Pinpoint the cell where the given text exists, returning its [X, Y] midpoint coordinate. 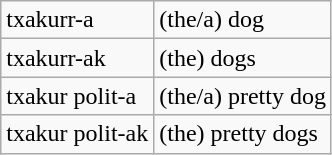
(the) pretty dogs [243, 134]
(the/a) pretty dog [243, 96]
txakurr-ak [78, 58]
txakurr-a [78, 20]
txakur polit-a [78, 96]
(the) dogs [243, 58]
txakur polit-ak [78, 134]
(the/a) dog [243, 20]
